Provide the [X, Y] coordinate of the cell's center where the given text is located.  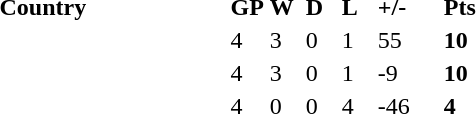
-9 [408, 73]
55 [408, 40]
